Return [x, y] of the center of cell containing provided text 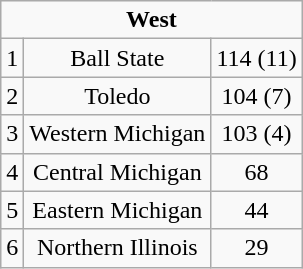
68 [256, 172]
6 [12, 248]
114 (11) [256, 58]
103 (4) [256, 134]
Western Michigan [118, 134]
West [152, 20]
5 [12, 210]
104 (7) [256, 96]
Eastern Michigan [118, 210]
Northern Illinois [118, 248]
4 [12, 172]
3 [12, 134]
Central Michigan [118, 172]
Ball State [118, 58]
29 [256, 248]
1 [12, 58]
2 [12, 96]
Toledo [118, 96]
44 [256, 210]
